Return the (x, y) coordinate for the center point of the cell that contains the specified text.  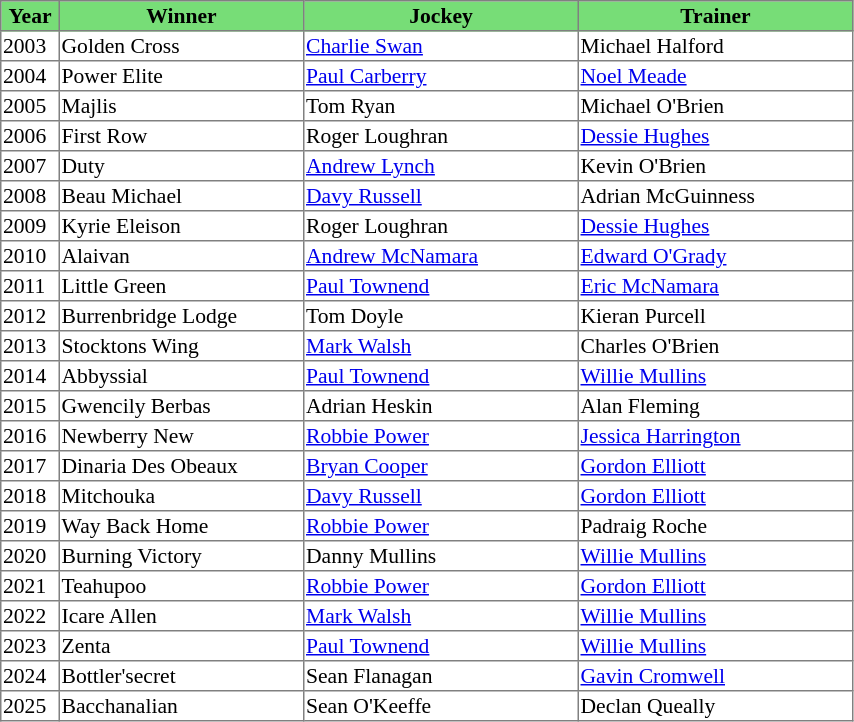
Adrian McGuinness (715, 196)
Zenta (181, 646)
Beau Michael (181, 196)
Gavin Cromwell (715, 676)
2012 (30, 316)
Gwencily Berbas (181, 406)
Majlis (181, 106)
2004 (30, 76)
Andrew McNamara (441, 256)
Charles O'Brien (715, 346)
Jessica Harrington (715, 436)
2021 (30, 586)
2025 (30, 706)
Paul Carberry (441, 76)
2014 (30, 376)
2008 (30, 196)
2023 (30, 646)
Burning Victory (181, 556)
Jockey (441, 16)
Teahupoo (181, 586)
2010 (30, 256)
Little Green (181, 286)
Eric McNamara (715, 286)
2016 (30, 436)
2022 (30, 616)
Icare Allen (181, 616)
Adrian Heskin (441, 406)
Power Elite (181, 76)
Sean Flanagan (441, 676)
Alan Fleming (715, 406)
Andrew Lynch (441, 166)
Charlie Swan (441, 46)
2013 (30, 346)
Burrenbridge Lodge (181, 316)
Stocktons Wing (181, 346)
Dinaria Des Obeaux (181, 466)
Bottler'secret (181, 676)
Tom Ryan (441, 106)
Michael O'Brien (715, 106)
2009 (30, 226)
Sean O'Keeffe (441, 706)
First Row (181, 136)
Kevin O'Brien (715, 166)
Tom Doyle (441, 316)
2015 (30, 406)
Michael Halford (715, 46)
2006 (30, 136)
Kieran Purcell (715, 316)
Newberry New (181, 436)
Declan Queally (715, 706)
Danny Mullins (441, 556)
Alaivan (181, 256)
Bacchanalian (181, 706)
2011 (30, 286)
Year (30, 16)
2007 (30, 166)
2024 (30, 676)
2019 (30, 526)
Duty (181, 166)
Winner (181, 16)
Way Back Home (181, 526)
Trainer (715, 16)
2017 (30, 466)
2018 (30, 496)
Padraig Roche (715, 526)
2005 (30, 106)
2003 (30, 46)
Golden Cross (181, 46)
2020 (30, 556)
Noel Meade (715, 76)
Mitchouka (181, 496)
Abbyssial (181, 376)
Bryan Cooper (441, 466)
Kyrie Eleison (181, 226)
Edward O'Grady (715, 256)
